Locate the cell with the specified text and output its (x, y) center coordinate. 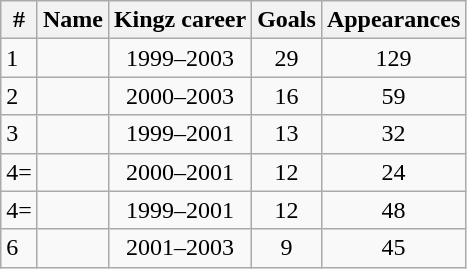
2 (20, 96)
Name (72, 20)
1 (20, 58)
1999–2003 (180, 58)
Kingz career (180, 20)
129 (393, 58)
9 (287, 248)
59 (393, 96)
3 (20, 134)
32 (393, 134)
2000–2001 (180, 172)
48 (393, 210)
6 (20, 248)
16 (287, 96)
24 (393, 172)
13 (287, 134)
# (20, 20)
45 (393, 248)
29 (287, 58)
Goals (287, 20)
2001–2003 (180, 248)
Appearances (393, 20)
2000–2003 (180, 96)
